Scan for the cell matching the given text and deliver its [X, Y] coordinate at center. 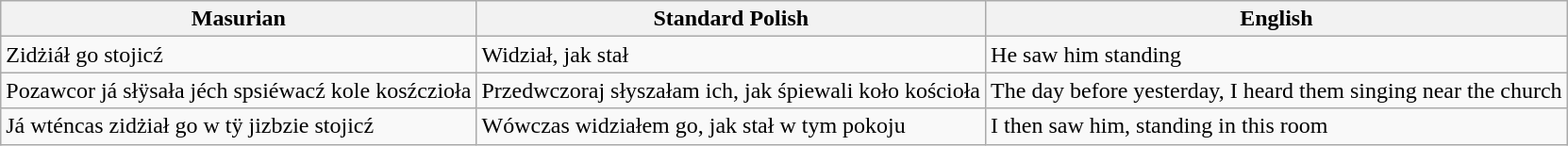
He saw him standing [1277, 55]
Standard Polish [731, 19]
Já wténcas zidżiał go w tÿ jizbzie stojicź [239, 126]
Zidżiáł go stojicź [239, 55]
Masurian [239, 19]
The day before yesterday, I heard them singing near the church [1277, 90]
English [1277, 19]
Przedwczoraj słyszałam ich, jak śpiewali koło kościoła [731, 90]
Pozawcor já słÿsała jéch spsiéwacź kole kosźczioła [239, 90]
I then saw him, standing in this room [1277, 126]
Widział, jak stał [731, 55]
Wówczas widziałem go, jak stał w tym pokoju [731, 126]
